Detect which cell encompasses the target text, then output its [x, y] center coordinate. 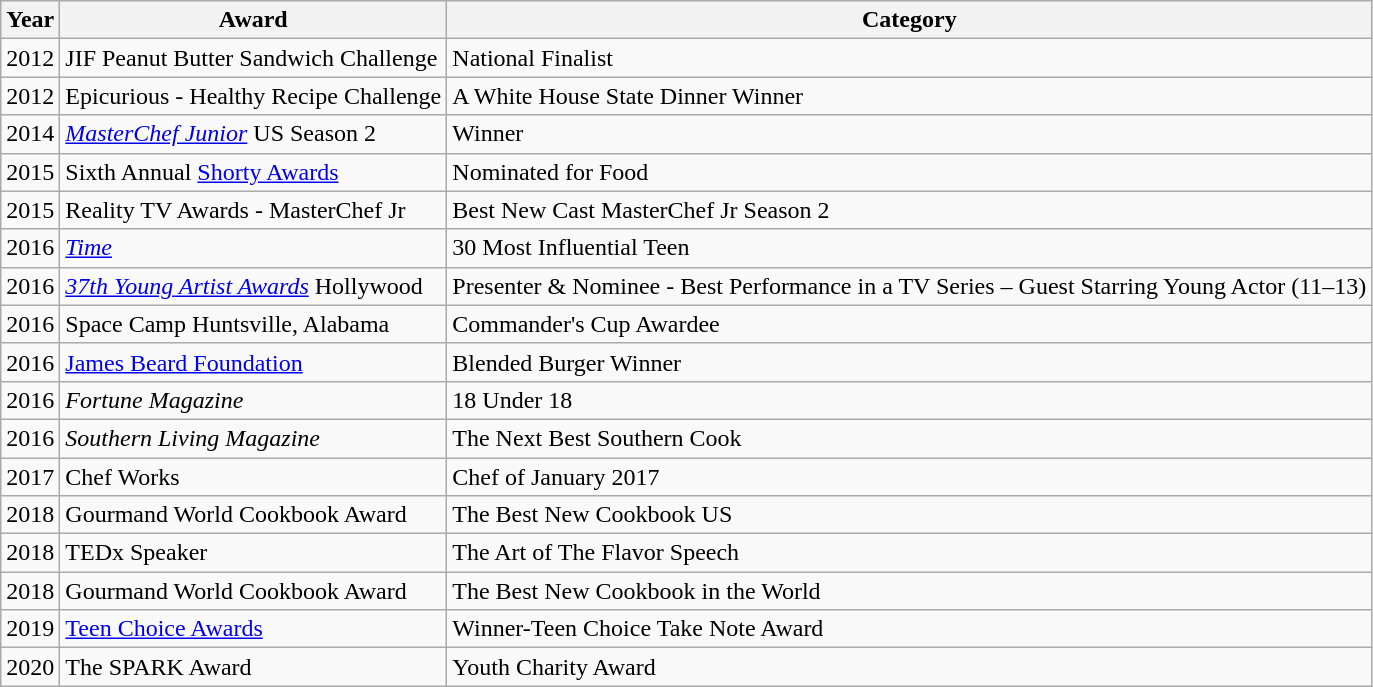
Winner [910, 134]
Category [910, 20]
18 Under 18 [910, 400]
Year [30, 20]
Blended Burger Winner [910, 362]
Reality TV Awards - MasterChef Jr [254, 210]
The Next Best Southern Cook [910, 438]
2019 [30, 629]
Best New Cast MasterChef Jr Season 2 [910, 210]
The Art of The Flavor Speech [910, 553]
Chef Works [254, 477]
2020 [30, 667]
30 Most Influential Teen [910, 248]
Sixth Annual Shorty Awards [254, 172]
2017 [30, 477]
The SPARK Award [254, 667]
37th Young Artist Awards Hollywood [254, 286]
Commander's Cup Awardee [910, 324]
Youth Charity Award [910, 667]
Fortune Magazine [254, 400]
James Beard Foundation [254, 362]
Winner-Teen Choice Take Note Award [910, 629]
Chef of January 2017 [910, 477]
Southern Living Magazine [254, 438]
MasterChef Junior US Season 2 [254, 134]
A White House State Dinner Winner [910, 96]
Presenter & Nominee - Best Performance in a TV Series – Guest Starring Young Actor (11–13) [910, 286]
Epicurious - Healthy Recipe Challenge [254, 96]
Nominated for Food [910, 172]
TEDx Speaker [254, 553]
Space Camp Huntsville, Alabama [254, 324]
Time [254, 248]
National Finalist [910, 58]
The Best New Cookbook US [910, 515]
JIF Peanut Butter Sandwich Challenge [254, 58]
Award [254, 20]
The Best New Cookbook in the World [910, 591]
2014 [30, 134]
Teen Choice Awards [254, 629]
